Provide the [x, y] coordinate of the cell's center where the given text is located.  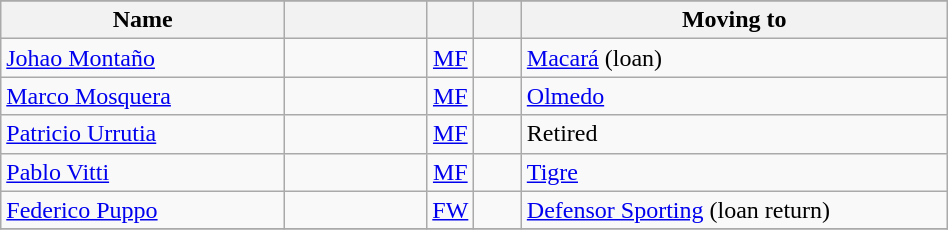
Macará (loan) [734, 58]
Tigre [734, 172]
Patricio Urrutia [143, 134]
Johao Montaño [143, 58]
Olmedo [734, 96]
Federico Puppo [143, 210]
Retired [734, 134]
Moving to [734, 20]
FW [450, 210]
Name [143, 20]
Defensor Sporting (loan return) [734, 210]
Pablo Vitti [143, 172]
Marco Mosquera [143, 96]
